Find where the given text appears and provide that cell's center as (x, y) coordinate. 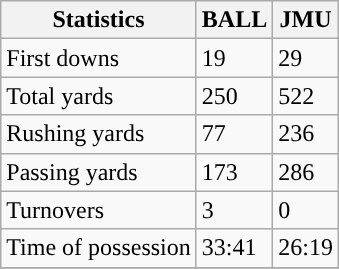
19 (234, 58)
Time of possession (99, 248)
3 (234, 210)
BALL (234, 20)
Rushing yards (99, 134)
Statistics (99, 20)
33:41 (234, 248)
250 (234, 96)
29 (306, 58)
First downs (99, 58)
522 (306, 96)
JMU (306, 20)
77 (234, 134)
Turnovers (99, 210)
236 (306, 134)
Passing yards (99, 172)
173 (234, 172)
0 (306, 210)
Total yards (99, 96)
286 (306, 172)
26:19 (306, 248)
